Detect which cell encompasses the target text, then output its [x, y] center coordinate. 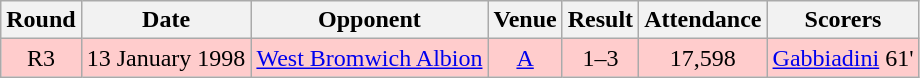
Result [600, 20]
13 January 1998 [166, 58]
17,598 [703, 58]
Scorers [843, 20]
1–3 [600, 58]
Venue [525, 20]
Opponent [370, 20]
R3 [41, 58]
A [525, 58]
Gabbiadini 61' [843, 58]
West Bromwich Albion [370, 58]
Date [166, 20]
Attendance [703, 20]
Round [41, 20]
